Return (X, Y) of the center of cell containing provided text 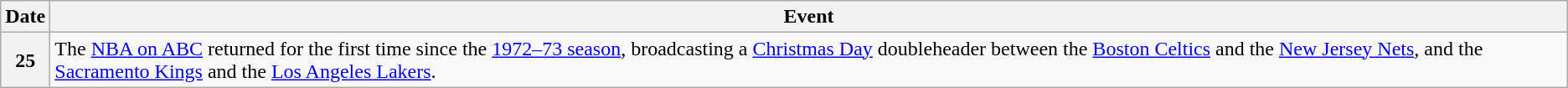
Event (809, 17)
25 (25, 60)
Date (25, 17)
